Pinpoint the cell where the given text exists, returning its [x, y] midpoint coordinate. 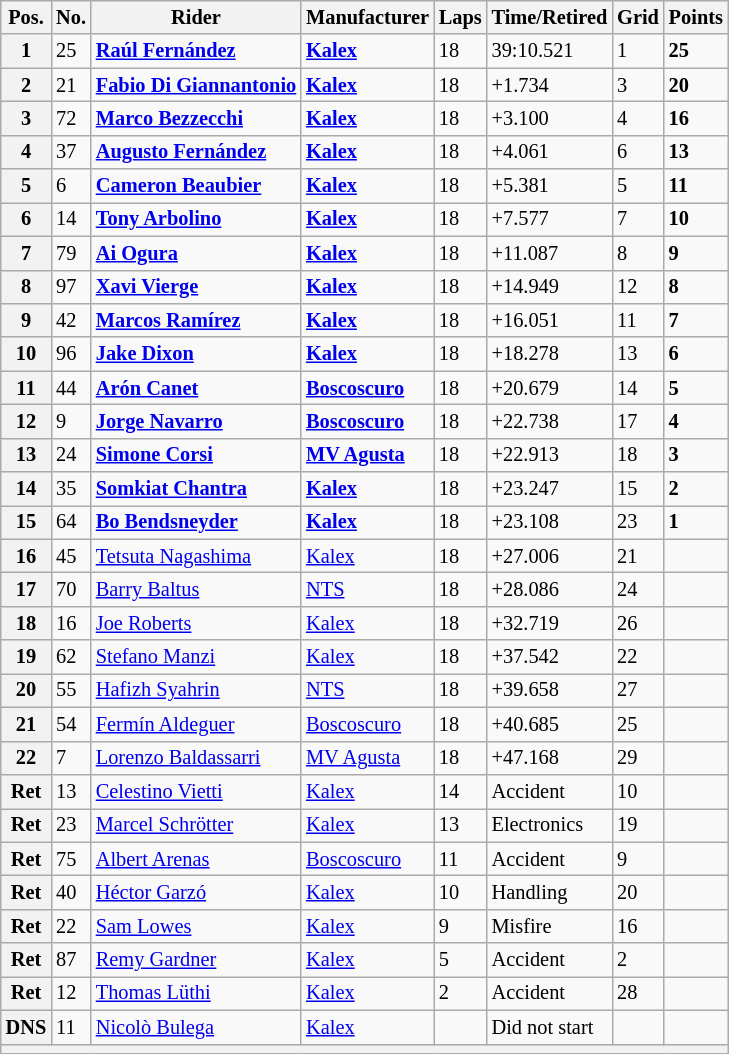
+7.577 [550, 219]
39:10.521 [550, 51]
Time/Retired [550, 17]
Sam Lowes [196, 926]
Héctor Garzó [196, 892]
Arón Canet [196, 388]
+39.658 [550, 690]
75 [71, 859]
Pos. [26, 17]
No. [71, 17]
+4.061 [550, 152]
29 [638, 758]
+18.278 [550, 354]
Tetsuta Nagashima [196, 556]
+22.738 [550, 421]
70 [71, 589]
Grid [638, 17]
Cameron Beaubier [196, 186]
40 [71, 892]
Albert Arenas [196, 859]
45 [71, 556]
Jorge Navarro [196, 421]
Fabio Di Giannantonio [196, 85]
87 [71, 960]
Electronics [550, 825]
Lorenzo Baldassarri [196, 758]
Jake Dixon [196, 354]
96 [71, 354]
+23.108 [550, 522]
54 [71, 724]
Marcos Ramírez [196, 320]
+16.051 [550, 320]
42 [71, 320]
44 [71, 388]
+5.381 [550, 186]
+37.542 [550, 657]
27 [638, 690]
Rider [196, 17]
Thomas Lüthi [196, 993]
DNS [26, 1027]
Ai Ogura [196, 253]
37 [71, 152]
64 [71, 522]
Tony Arbolino [196, 219]
Stefano Manzi [196, 657]
Simone Corsi [196, 455]
72 [71, 118]
Nicolò Bulega [196, 1027]
Misfire [550, 926]
Raúl Fernández [196, 51]
Joe Roberts [196, 623]
Laps [460, 17]
Remy Gardner [196, 960]
Xavi Vierge [196, 287]
Manufacturer [368, 17]
Augusto Fernández [196, 152]
+27.006 [550, 556]
Celestino Vietti [196, 791]
Barry Baltus [196, 589]
35 [71, 489]
+23.247 [550, 489]
Handling [550, 892]
+20.679 [550, 388]
+11.087 [550, 253]
+40.685 [550, 724]
Hafizh Syahrin [196, 690]
+14.949 [550, 287]
+3.100 [550, 118]
97 [71, 287]
Fermín Aldeguer [196, 724]
Did not start [550, 1027]
+32.719 [550, 623]
Marco Bezzecchi [196, 118]
+1.734 [550, 85]
79 [71, 253]
+28.086 [550, 589]
28 [638, 993]
Marcel Schrötter [196, 825]
62 [71, 657]
+22.913 [550, 455]
Points [696, 17]
+47.168 [550, 758]
55 [71, 690]
Bo Bendsneyder [196, 522]
Somkiat Chantra [196, 489]
26 [638, 623]
